Return (X, Y) of the center of cell containing provided text 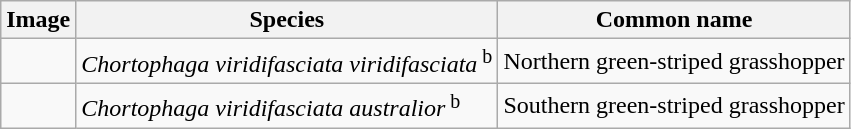
Species (287, 20)
Chortophaga viridifasciata viridifasciata b (287, 62)
Image (38, 20)
Common name (674, 20)
Southern green-striped grasshopper (674, 106)
Northern green-striped grasshopper (674, 62)
Chortophaga viridifasciata australior b (287, 106)
